Locate the cell with the specified text and output its [x, y] center coordinate. 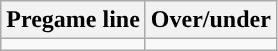
Pregame line [74, 20]
Over/under [210, 20]
